Identify which cell holds the provided text, then report its [X, Y] central coordinate. 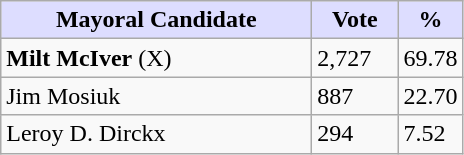
2,727 [355, 58]
Milt McIver (X) [156, 58]
Vote [355, 20]
22.70 [430, 96]
Leroy D. Dirckx [156, 134]
Mayoral Candidate [156, 20]
7.52 [430, 134]
887 [355, 96]
69.78 [430, 58]
% [430, 20]
294 [355, 134]
Jim Mosiuk [156, 96]
